Output the [X, Y] coordinate of the center of the cell containing the given text.  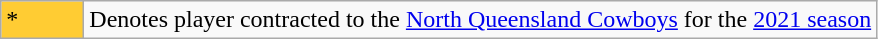
* [42, 20]
Denotes player contracted to the North Queensland Cowboys for the 2021 season [480, 20]
